Determine the (X, Y) coordinate at the center of the cell enclosing the given text.  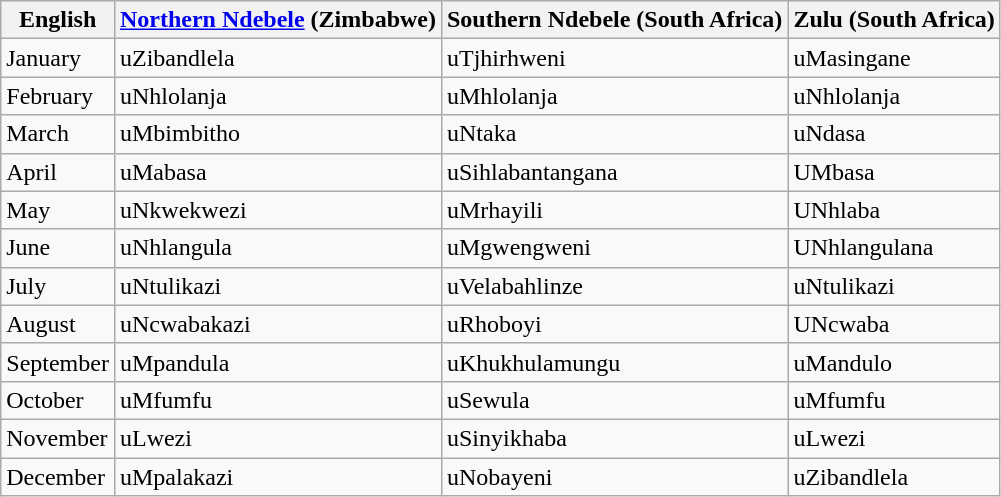
uMrhayili (614, 210)
UMbasa (894, 172)
uMabasa (278, 172)
October (58, 400)
uSewula (614, 400)
November (58, 438)
uNtaka (614, 134)
July (58, 286)
April (58, 172)
February (58, 96)
uTjhirhweni (614, 58)
uMasingane (894, 58)
uNkwekwezi (278, 210)
January (58, 58)
Zulu (South Africa) (894, 20)
August (58, 324)
Northern Ndebele (Zimbabwe) (278, 20)
UNhlaba (894, 210)
UNhlangulana (894, 248)
uRhoboyi (614, 324)
uMhlolanja (614, 96)
Southern Ndebele (South Africa) (614, 20)
uSinyikhaba (614, 438)
uKhukhulamungu (614, 362)
uMpandula (278, 362)
UNcwaba (894, 324)
uMandulo (894, 362)
May (58, 210)
March (58, 134)
uNcwabakazi (278, 324)
December (58, 477)
uNdasa (894, 134)
uVelabahlinze (614, 286)
uNobayeni (614, 477)
uNhlangula (278, 248)
June (58, 248)
uSihlabantangana (614, 172)
September (58, 362)
uMpalakazi (278, 477)
uMgwengweni (614, 248)
uMbimbitho (278, 134)
English (58, 20)
